Identify which cell holds the provided text, then report its (X, Y) central coordinate. 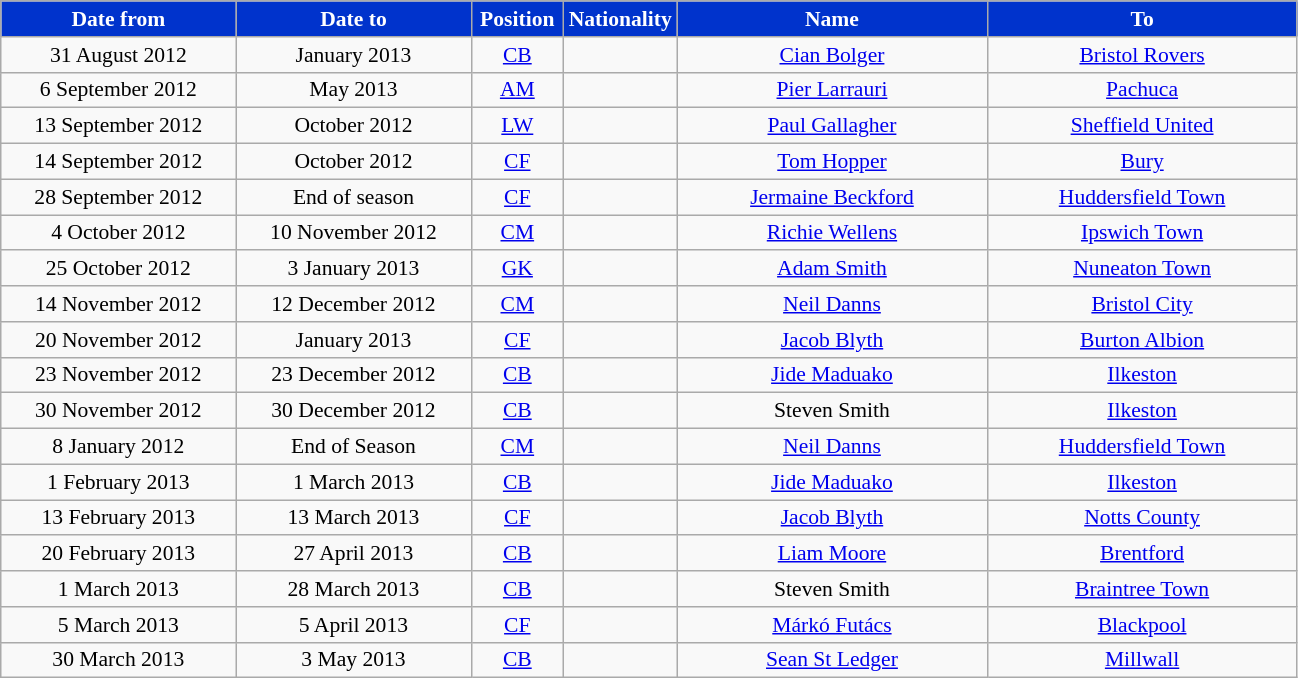
May 2013 (354, 90)
Bury (1142, 162)
30 March 2013 (118, 660)
End of season (354, 197)
13 March 2013 (354, 518)
28 September 2012 (118, 197)
14 September 2012 (118, 162)
30 December 2012 (354, 411)
23 December 2012 (354, 375)
4 October 2012 (118, 233)
28 March 2013 (354, 589)
Nationality (620, 19)
Tom Hopper (832, 162)
Liam Moore (832, 554)
5 April 2013 (354, 625)
Pachuca (1142, 90)
AM (518, 90)
25 October 2012 (118, 269)
Adam Smith (832, 269)
Date from (118, 19)
12 December 2012 (354, 304)
5 March 2013 (118, 625)
1 February 2013 (118, 482)
23 November 2012 (118, 375)
Brentford (1142, 554)
Bristol City (1142, 304)
Richie Wellens (832, 233)
Jermaine Beckford (832, 197)
3 January 2013 (354, 269)
Blackpool (1142, 625)
6 September 2012 (118, 90)
Sean St Ledger (832, 660)
8 January 2012 (118, 447)
Paul Gallagher (832, 126)
30 November 2012 (118, 411)
Millwall (1142, 660)
End of Season (354, 447)
13 February 2013 (118, 518)
Braintree Town (1142, 589)
Pier Larrauri (832, 90)
Date to (354, 19)
Márkó Futács (832, 625)
Position (518, 19)
Cian Bolger (832, 55)
20 November 2012 (118, 340)
Ipswich Town (1142, 233)
Burton Albion (1142, 340)
10 November 2012 (354, 233)
LW (518, 126)
Name (832, 19)
27 April 2013 (354, 554)
3 May 2013 (354, 660)
To (1142, 19)
14 November 2012 (118, 304)
13 September 2012 (118, 126)
GK (518, 269)
Bristol Rovers (1142, 55)
31 August 2012 (118, 55)
Nuneaton Town (1142, 269)
Notts County (1142, 518)
Sheffield United (1142, 126)
20 February 2013 (118, 554)
